For the text-containing cell, return its midpoint in (x, y) coordinate format. 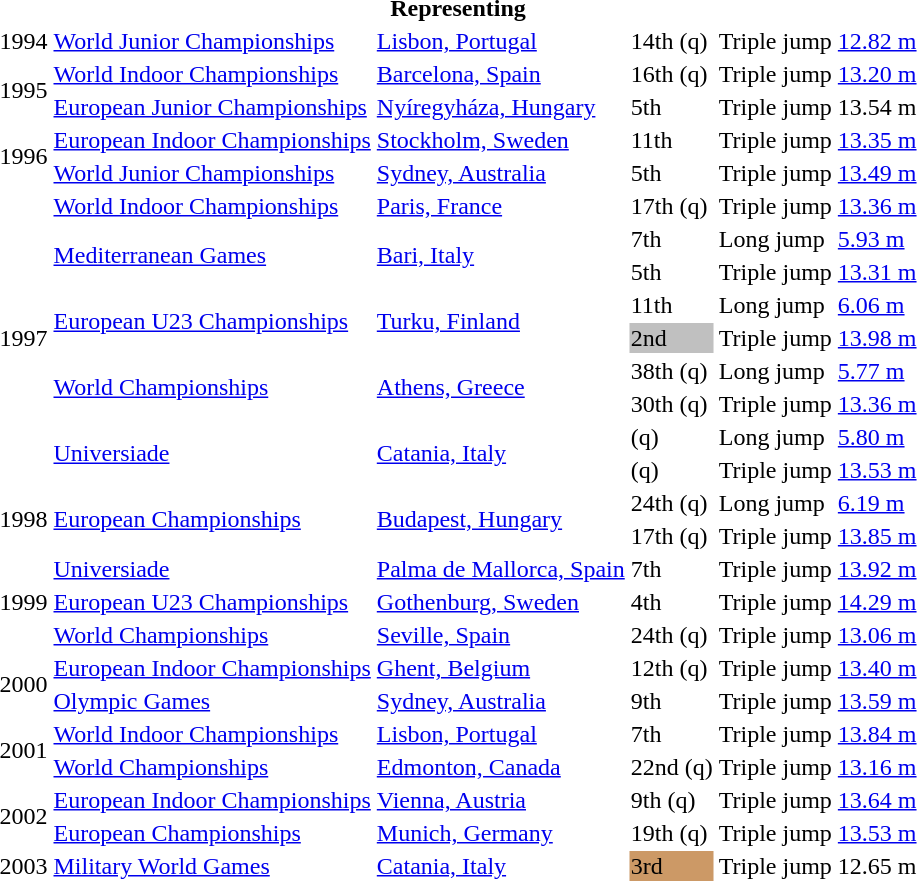
22nd (q) (672, 767)
Budapest, Hungary (500, 520)
12th (q) (672, 668)
9th (672, 701)
Edmonton, Canada (500, 767)
Paris, France (500, 206)
Munich, Germany (500, 833)
4th (672, 602)
Athens, Greece (500, 388)
Bari, Italy (500, 256)
9th (q) (672, 800)
Seville, Spain (500, 635)
19th (q) (672, 833)
2nd (672, 338)
Mediterranean Games (212, 256)
38th (q) (672, 371)
Military World Games (212, 866)
3rd (672, 866)
Vienna, Austria (500, 800)
Palma de Mallorca, Spain (500, 569)
Nyíregyháza, Hungary (500, 107)
European Junior Championships (212, 107)
Gothenburg, Sweden (500, 602)
14th (q) (672, 41)
30th (q) (672, 404)
Olympic Games (212, 701)
Ghent, Belgium (500, 668)
Stockholm, Sweden (500, 140)
16th (q) (672, 74)
Barcelona, Spain (500, 74)
Turku, Finland (500, 322)
